Provide the [X, Y] coordinate of the cell's center where the given text is located.  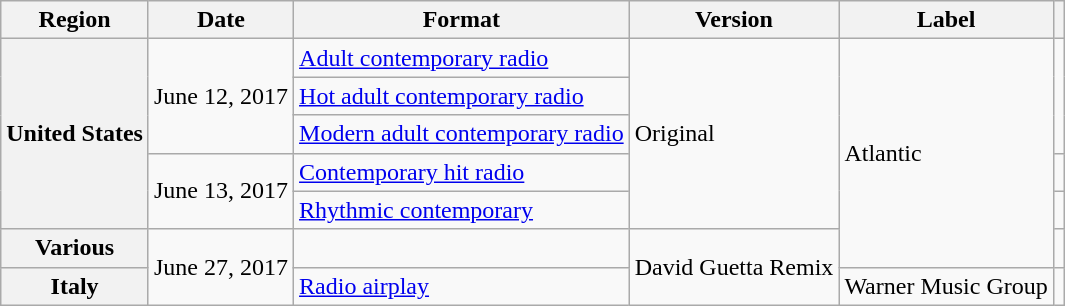
Region [75, 20]
Contemporary hit radio [462, 172]
June 27, 2017 [220, 267]
David Guetta Remix [734, 267]
Atlantic [946, 153]
Hot adult contemporary radio [462, 96]
United States [75, 134]
Rhythmic contemporary [462, 210]
Italy [75, 286]
Label [946, 20]
Format [462, 20]
June 12, 2017 [220, 96]
Modern adult contemporary radio [462, 134]
Original [734, 134]
Warner Music Group [946, 286]
June 13, 2017 [220, 191]
Adult contemporary radio [462, 58]
Radio airplay [462, 286]
Date [220, 20]
Various [75, 248]
Version [734, 20]
